Return (X, Y) of the center of cell containing provided text 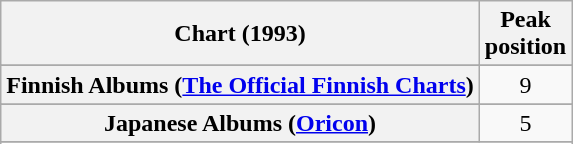
5 (525, 123)
Finnish Albums (The Official Finnish Charts) (240, 85)
Chart (1993) (240, 34)
Japanese Albums (Oricon) (240, 123)
9 (525, 85)
Peakposition (525, 34)
